Provide the [X, Y] coordinate of the cell's center where the given text is located.  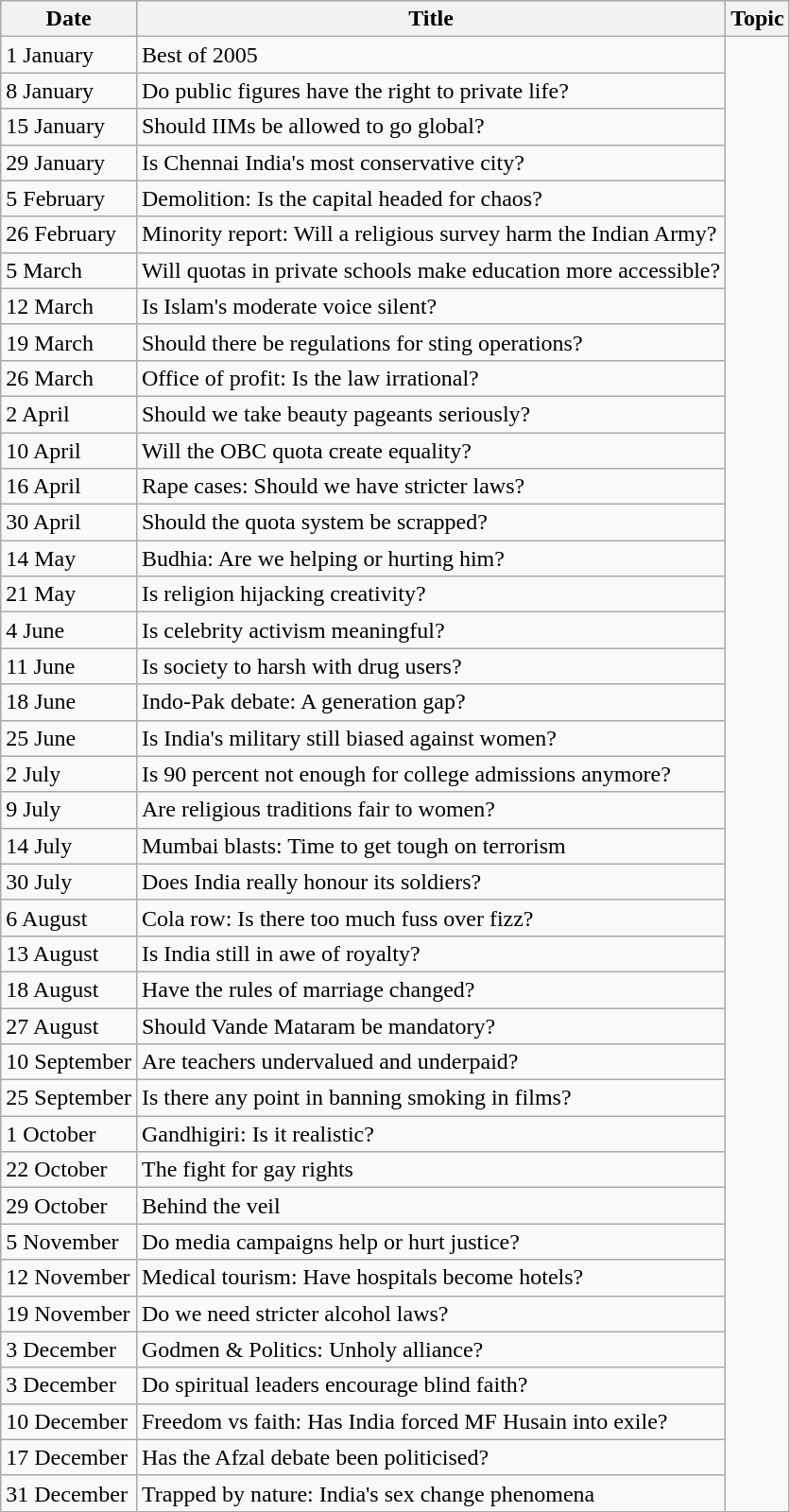
10 December [69, 1421]
Is Islam's moderate voice silent? [431, 306]
Do media campaigns help or hurt justice? [431, 1242]
15 January [69, 127]
Have the rules of marriage changed? [431, 989]
Are teachers undervalued and underpaid? [431, 1062]
30 April [69, 523]
The fight for gay rights [431, 1170]
Do spiritual leaders encourage blind faith? [431, 1385]
29 January [69, 163]
27 August [69, 1025]
Does India really honour its soldiers? [431, 882]
6 August [69, 918]
26 February [69, 234]
Mumbai blasts: Time to get tough on terrorism [431, 846]
14 May [69, 558]
9 July [69, 810]
Trapped by nature: India's sex change phenomena [431, 1493]
Will the OBC quota create equality? [431, 451]
5 March [69, 270]
17 December [69, 1457]
Gandhigiri: Is it realistic? [431, 1134]
Rape cases: Should we have stricter laws? [431, 487]
5 February [69, 198]
10 April [69, 451]
Date [69, 19]
Should Vande Mataram be mandatory? [431, 1025]
11 June [69, 666]
12 March [69, 306]
4 June [69, 630]
Is society to harsh with drug users? [431, 666]
8 January [69, 91]
25 June [69, 738]
18 August [69, 989]
Will quotas in private schools make education more accessible? [431, 270]
2 July [69, 774]
19 March [69, 342]
14 July [69, 846]
Is there any point in banning smoking in films? [431, 1098]
19 November [69, 1314]
Do we need stricter alcohol laws? [431, 1314]
Are religious traditions fair to women? [431, 810]
Should we take beauty pageants seriously? [431, 414]
Should there be regulations for sting operations? [431, 342]
30 July [69, 882]
Should the quota system be scrapped? [431, 523]
Medical tourism: Have hospitals become hotels? [431, 1278]
26 March [69, 378]
18 June [69, 702]
Cola row: Is there too much fuss over fizz? [431, 918]
Budhia: Are we helping or hurting him? [431, 558]
Godmen & Politics: Unholy alliance? [431, 1349]
13 August [69, 954]
16 April [69, 487]
Minority report: Will a religious survey harm the Indian Army? [431, 234]
1 October [69, 1134]
Office of profit: Is the law irrational? [431, 378]
Title [431, 19]
Behind the veil [431, 1206]
12 November [69, 1278]
21 May [69, 594]
Best of 2005 [431, 55]
5 November [69, 1242]
22 October [69, 1170]
Is 90 percent not enough for college admissions anymore? [431, 774]
Has the Afzal debate been politicised? [431, 1457]
Should IIMs be allowed to go global? [431, 127]
2 April [69, 414]
Is India still in awe of royalty? [431, 954]
25 September [69, 1098]
Topic [758, 19]
31 December [69, 1493]
Indo-Pak debate: A generation gap? [431, 702]
Is India's military still biased against women? [431, 738]
Is Chennai India's most conservative city? [431, 163]
10 September [69, 1062]
Demolition: Is the capital headed for chaos? [431, 198]
Is celebrity activism meaningful? [431, 630]
Do public figures have the right to private life? [431, 91]
Is religion hijacking creativity? [431, 594]
29 October [69, 1206]
Freedom vs faith: Has India forced MF Husain into exile? [431, 1421]
1 January [69, 55]
